Output the [x, y] coordinate of the center of the cell containing the given text.  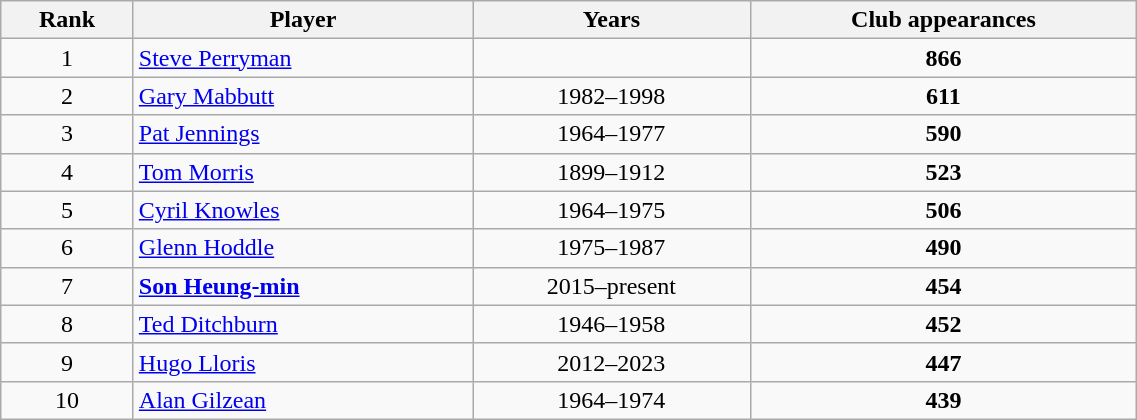
1964–1975 [612, 210]
6 [68, 248]
447 [944, 362]
Gary Mabbutt [302, 96]
Son Heung-min [302, 286]
Club appearances [944, 20]
7 [68, 286]
Pat Jennings [302, 134]
2012–2023 [612, 362]
Hugo Lloris [302, 362]
1899–1912 [612, 172]
Rank [68, 20]
1964–1974 [612, 400]
866 [944, 58]
5 [68, 210]
1964–1977 [612, 134]
9 [68, 362]
611 [944, 96]
Glenn Hoddle [302, 248]
Player [302, 20]
1975–1987 [612, 248]
Alan Gilzean [302, 400]
1 [68, 58]
4 [68, 172]
1946–1958 [612, 324]
590 [944, 134]
8 [68, 324]
Cyril Knowles [302, 210]
452 [944, 324]
2015–present [612, 286]
Tom Morris [302, 172]
454 [944, 286]
439 [944, 400]
506 [944, 210]
10 [68, 400]
Years [612, 20]
1982–1998 [612, 96]
3 [68, 134]
2 [68, 96]
Steve Perryman [302, 58]
Ted Ditchburn [302, 324]
490 [944, 248]
523 [944, 172]
